Find where the given text appears and provide that cell's center as (X, Y) coordinate. 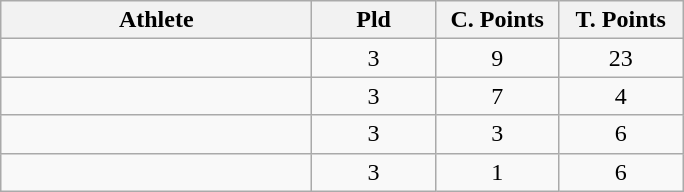
C. Points (497, 20)
9 (497, 58)
Pld (374, 20)
4 (621, 96)
T. Points (621, 20)
1 (497, 172)
7 (497, 96)
23 (621, 58)
Athlete (156, 20)
